Locate the cell with the specified text and output its [x, y] center coordinate. 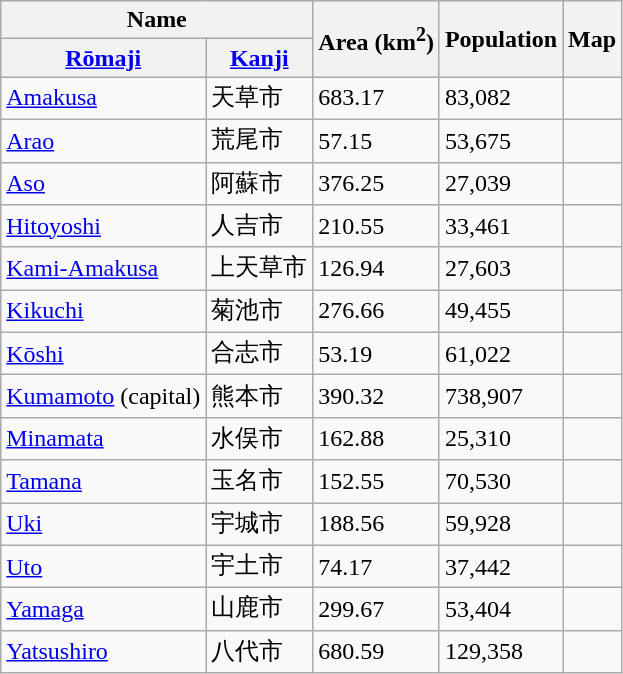
人吉市 [260, 226]
阿蘇市 [260, 184]
Yatsushiro [104, 652]
299.67 [376, 610]
83,082 [500, 98]
Kōshi [104, 354]
天草市 [260, 98]
Aso [104, 184]
57.15 [376, 140]
合志市 [260, 354]
27,039 [500, 184]
126.94 [376, 268]
Kikuchi [104, 312]
61,022 [500, 354]
Map [592, 39]
Tamana [104, 482]
宇城市 [260, 524]
山鹿市 [260, 610]
Yamaga [104, 610]
Amakusa [104, 98]
荒尾市 [260, 140]
680.59 [376, 652]
Name [157, 20]
Uki [104, 524]
188.56 [376, 524]
Kumamoto (capital) [104, 396]
210.55 [376, 226]
33,461 [500, 226]
熊本市 [260, 396]
53.19 [376, 354]
Uto [104, 566]
Arao [104, 140]
49,455 [500, 312]
Hitoyoshi [104, 226]
74.17 [376, 566]
37,442 [500, 566]
276.66 [376, 312]
Kami-Amakusa [104, 268]
70,530 [500, 482]
玉名市 [260, 482]
53,675 [500, 140]
53,404 [500, 610]
上天草市 [260, 268]
59,928 [500, 524]
129,358 [500, 652]
Rōmaji [104, 58]
Minamata [104, 438]
390.32 [376, 396]
Kanji [260, 58]
27,603 [500, 268]
738,907 [500, 396]
152.55 [376, 482]
Population [500, 39]
八代市 [260, 652]
水俣市 [260, 438]
Area (km2) [376, 39]
菊池市 [260, 312]
162.88 [376, 438]
宇土市 [260, 566]
25,310 [500, 438]
376.25 [376, 184]
683.17 [376, 98]
